From the cell containing the given text, extract its center point as [X, Y] coordinate. 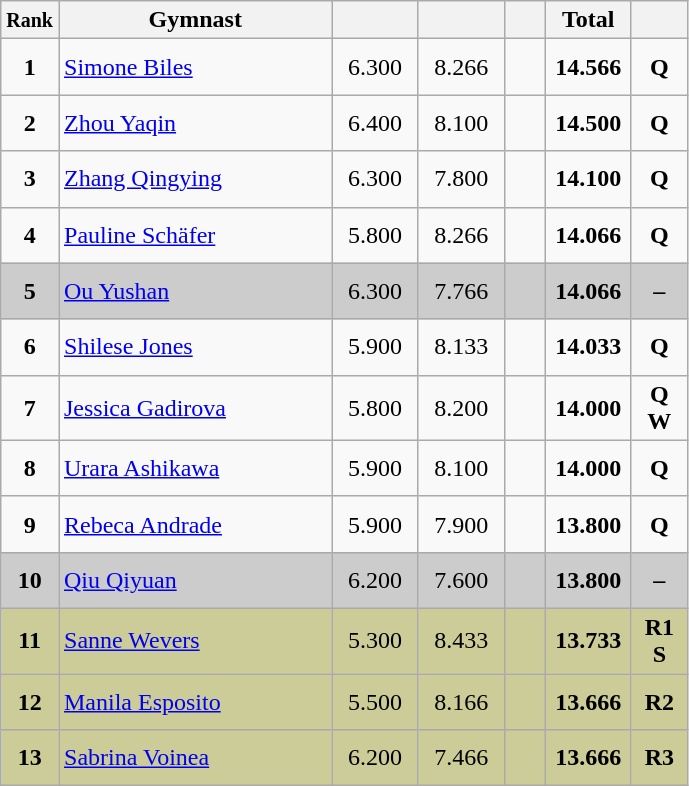
14.100 [588, 179]
7.800 [461, 179]
4 [30, 235]
Total [588, 20]
Simone Biles [195, 67]
9 [30, 524]
7 [30, 408]
6 [30, 347]
7.466 [461, 758]
8.133 [461, 347]
Ou Yushan [195, 291]
Urara Ashikawa [195, 468]
5 [30, 291]
R1 S [659, 640]
Sabrina Voinea [195, 758]
Sanne Wevers [195, 640]
7.600 [461, 580]
7.900 [461, 524]
3 [30, 179]
8.200 [461, 408]
Rank [30, 20]
10 [30, 580]
14.500 [588, 123]
Qiu Qiyuan [195, 580]
Zhang Qingying [195, 179]
2 [30, 123]
Gymnast [195, 20]
14.566 [588, 67]
14.033 [588, 347]
8.166 [461, 702]
Manila Esposito [195, 702]
Rebeca Andrade [195, 524]
Shilese Jones [195, 347]
13.733 [588, 640]
Q W [659, 408]
Jessica Gadirova [195, 408]
R2 [659, 702]
11 [30, 640]
Zhou Yaqin [195, 123]
8 [30, 468]
5.500 [375, 702]
Pauline Schäfer [195, 235]
R3 [659, 758]
5.300 [375, 640]
8.433 [461, 640]
1 [30, 67]
7.766 [461, 291]
12 [30, 702]
6.400 [375, 123]
13 [30, 758]
